Search for the cell housing the specified text and yield its (X, Y) center coordinate. 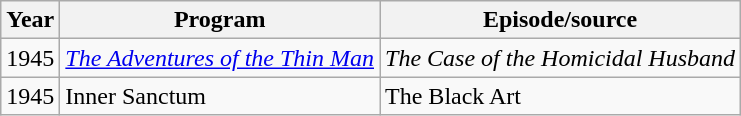
Inner Sanctum (220, 96)
The Case of the Homicidal Husband (560, 58)
Program (220, 20)
Year (30, 20)
Episode/source (560, 20)
The Adventures of the Thin Man (220, 58)
The Black Art (560, 96)
